Return (x, y) of the center of cell containing provided text 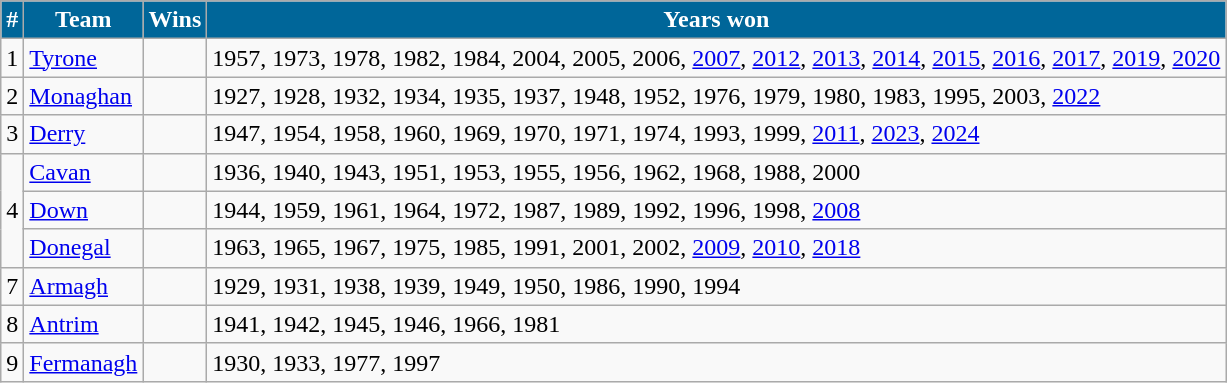
Down (84, 210)
Derry (84, 134)
Team (84, 20)
1944, 1959, 1961, 1964, 1972, 1987, 1989, 1992, 1996, 1998, 2008 (716, 210)
Cavan (84, 172)
# (12, 20)
Years won (716, 20)
Tyrone (84, 58)
1930, 1933, 1977, 1997 (716, 362)
3 (12, 134)
Antrim (84, 324)
Wins (175, 20)
Donegal (84, 248)
1947, 1954, 1958, 1960, 1969, 1970, 1971, 1974, 1993, 1999, 2011, 2023, 2024 (716, 134)
1957, 1973, 1978, 1982, 1984, 2004, 2005, 2006, 2007, 2012, 2013, 2014, 2015, 2016, 2017, 2019, 2020 (716, 58)
1929, 1931, 1938, 1939, 1949, 1950, 1986, 1990, 1994 (716, 286)
Fermanagh (84, 362)
1941, 1942, 1945, 1946, 1966, 1981 (716, 324)
9 (12, 362)
7 (12, 286)
2 (12, 96)
4 (12, 210)
1963, 1965, 1967, 1975, 1985, 1991, 2001, 2002, 2009, 2010, 2018 (716, 248)
Armagh (84, 286)
Monaghan (84, 96)
1927, 1928, 1932, 1934, 1935, 1937, 1948, 1952, 1976, 1979, 1980, 1983, 1995, 2003, 2022 (716, 96)
1936, 1940, 1943, 1951, 1953, 1955, 1956, 1962, 1968, 1988, 2000 (716, 172)
1 (12, 58)
8 (12, 324)
